Extract the (X, Y) coordinate from the center of the cell holding the provided text.  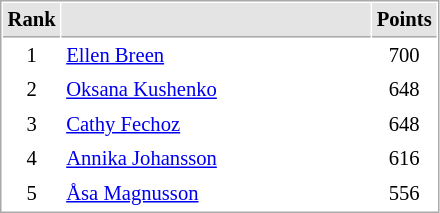
Åsa Magnusson (216, 194)
Cathy Fechoz (216, 124)
Oksana Kushenko (216, 90)
700 (404, 56)
4 (32, 158)
2 (32, 90)
1 (32, 56)
Rank (32, 20)
556 (404, 194)
Annika Johansson (216, 158)
Ellen Breen (216, 56)
616 (404, 158)
5 (32, 194)
Points (404, 20)
3 (32, 124)
